Capture the cell that displays the provided text and extract its [x, y] central coordinate. 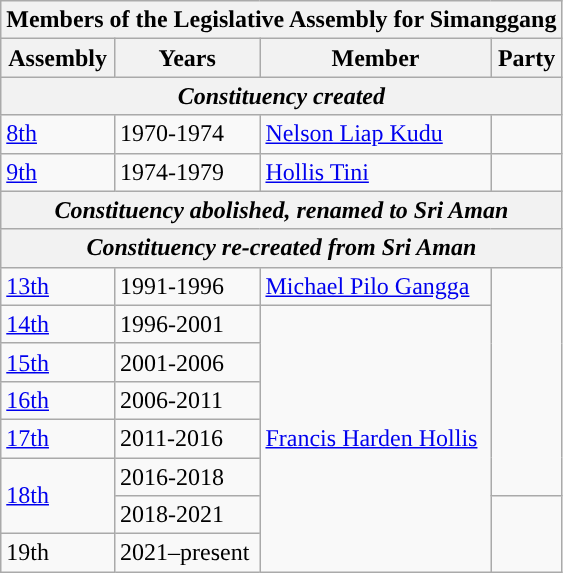
Constituency created [282, 96]
19th [58, 553]
Years [186, 58]
Assembly [58, 58]
2016-2018 [186, 477]
Constituency abolished, renamed to Sri Aman [282, 210]
1991-1996 [186, 286]
13th [58, 286]
Francis Harden Hollis [376, 438]
Members of the Legislative Assembly for Simanggang [282, 20]
16th [58, 400]
14th [58, 324]
Member [376, 58]
2001-2006 [186, 362]
2006-2011 [186, 400]
1970-1974 [186, 134]
2021–present [186, 553]
8th [58, 134]
1974-1979 [186, 172]
1996-2001 [186, 324]
9th [58, 172]
2011-2016 [186, 438]
17th [58, 438]
2018-2021 [186, 515]
Nelson Liap Kudu [376, 134]
Constituency re-created from Sri Aman [282, 248]
Party [526, 58]
15th [58, 362]
18th [58, 496]
Hollis Tini [376, 172]
Michael Pilo Gangga [376, 286]
